Identify which cell holds the provided text, then report its (x, y) central coordinate. 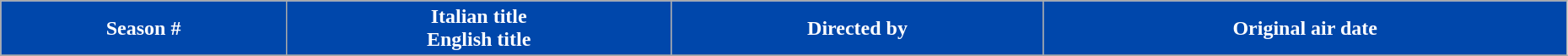
Directed by (857, 29)
Original air date (1305, 29)
Season # (143, 29)
Italian titleEnglish title (478, 29)
